Capture the cell that displays the provided text and extract its [x, y] central coordinate. 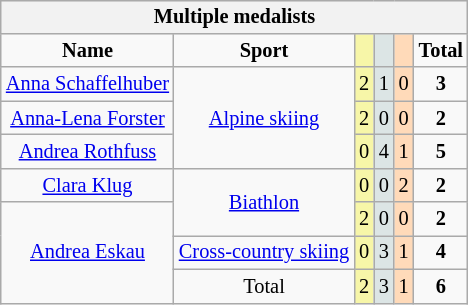
Multiple medalists [234, 17]
5 [441, 152]
Alpine skiing [264, 118]
Andrea Rothfuss [88, 152]
Sport [264, 51]
6 [441, 286]
Anna Schaffelhuber [88, 84]
Anna-Lena Forster [88, 118]
Biathlon [264, 202]
Name [88, 51]
Clara Klug [88, 185]
Andrea Eskau [88, 252]
Cross-country skiing [264, 253]
